Determine the (x, y) coordinate at the center of the cell enclosing the given text.  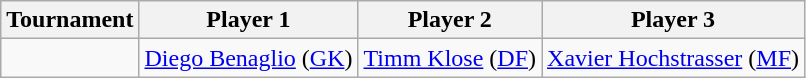
Timm Klose (DF) (450, 58)
Player 1 (248, 20)
Player 3 (674, 20)
Tournament (70, 20)
Player 2 (450, 20)
Xavier Hochstrasser (MF) (674, 58)
Diego Benaglio (GK) (248, 58)
